Provide the (X, Y) coordinate of the cell's center where the given text is located.  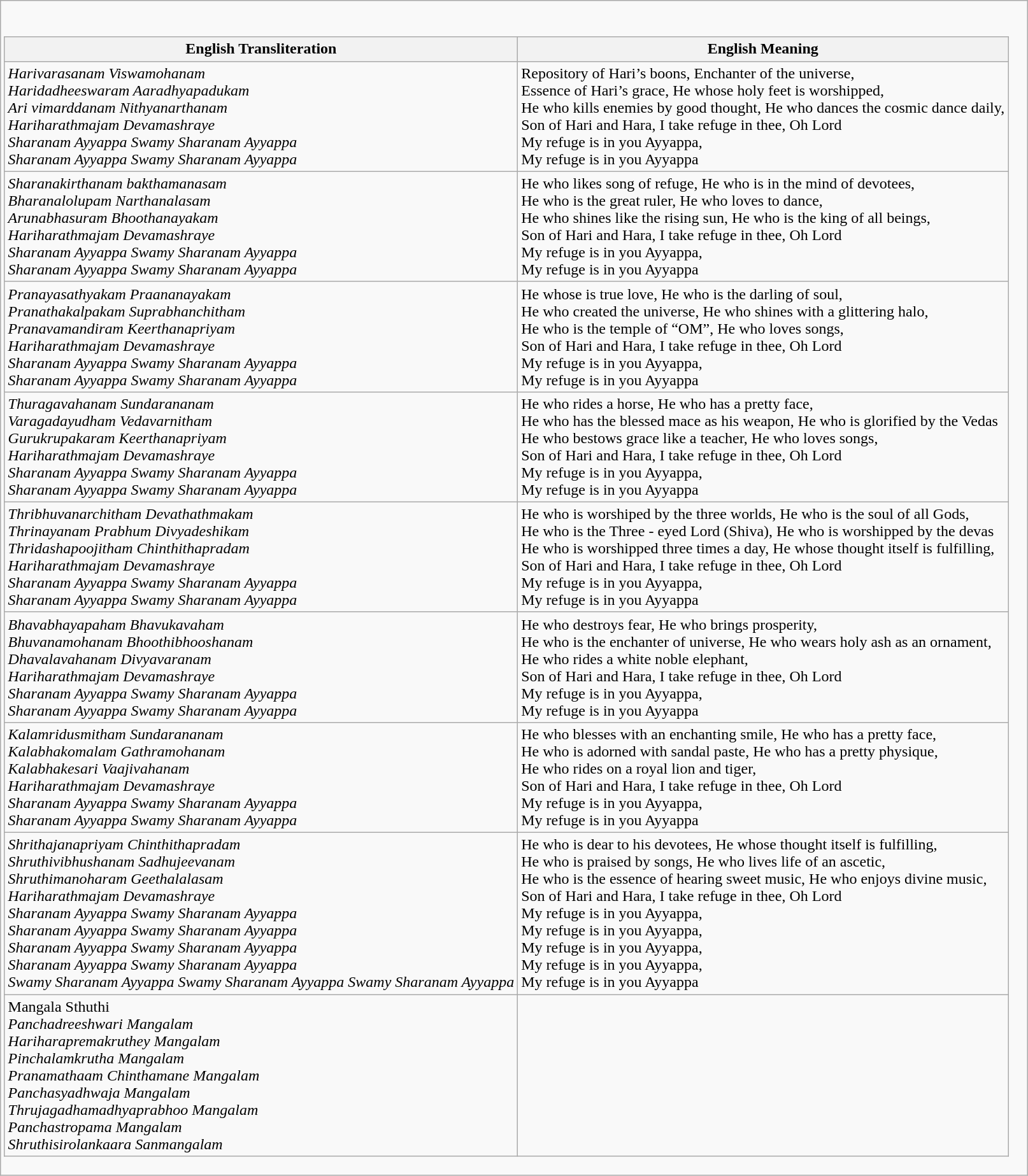
English Meaning (763, 49)
English Transliteration (261, 49)
